For the text-containing cell, return its midpoint in (x, y) coordinate format. 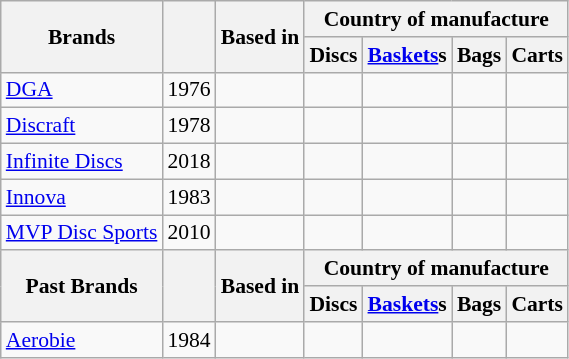
2010 (188, 233)
MVP Disc Sports (82, 233)
Aerobie (82, 340)
Brands (82, 36)
2018 (188, 162)
Innova (82, 197)
1983 (188, 197)
1984 (188, 340)
Discraft (82, 126)
1976 (188, 90)
1978 (188, 126)
Past Brands (82, 286)
Infinite Discs (82, 162)
DGA (82, 90)
